Locate the cell with the specified text and output its [X, Y] center coordinate. 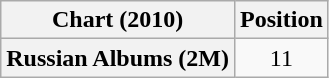
11 [282, 58]
Position [282, 20]
Chart (2010) [118, 20]
Russian Albums (2M) [118, 58]
